Capture the cell that displays the provided text and extract its [X, Y] central coordinate. 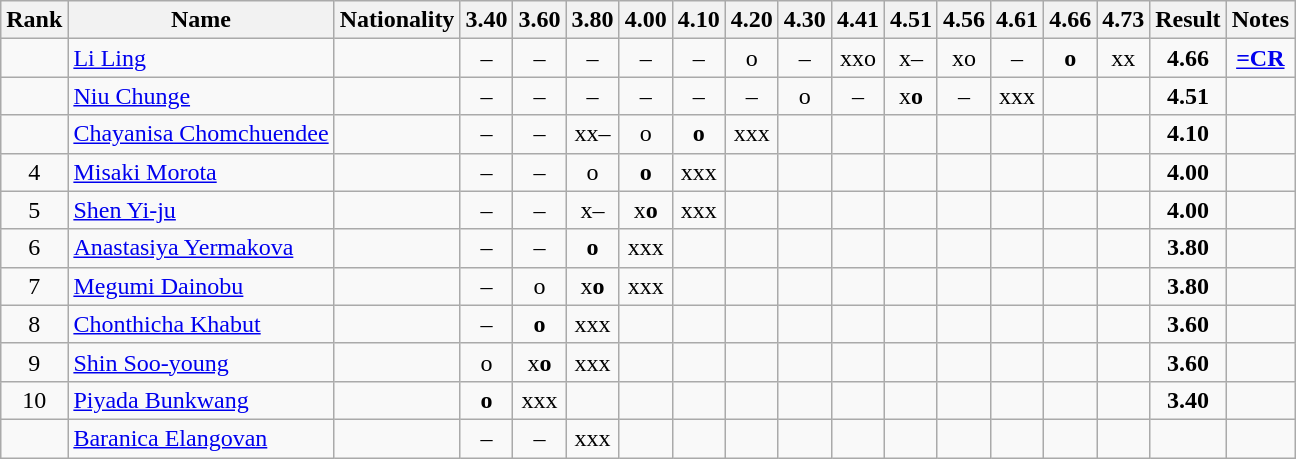
Chayanisa Chomchuendee [201, 134]
4.41 [858, 20]
4.56 [964, 20]
Nationality [397, 20]
Anastasiya Yermakova [201, 248]
4.30 [804, 20]
4.20 [752, 20]
5 [34, 210]
Result [1188, 20]
Name [201, 20]
Li Ling [201, 58]
7 [34, 286]
4 [34, 172]
Baranica Elangovan [201, 438]
xx [1124, 58]
10 [34, 400]
Niu Chunge [201, 96]
xxo [858, 58]
Misaki Morota [201, 172]
Megumi Dainobu [201, 286]
Piyada Bunkwang [201, 400]
4.61 [1018, 20]
8 [34, 324]
4.73 [1124, 20]
9 [34, 362]
Shen Yi-ju [201, 210]
Chonthicha Khabut [201, 324]
Notes [1260, 20]
Shin Soo-young [201, 362]
=CR [1260, 58]
Rank [34, 20]
xx– [592, 134]
6 [34, 248]
